Capture the cell that displays the provided text and extract its [x, y] central coordinate. 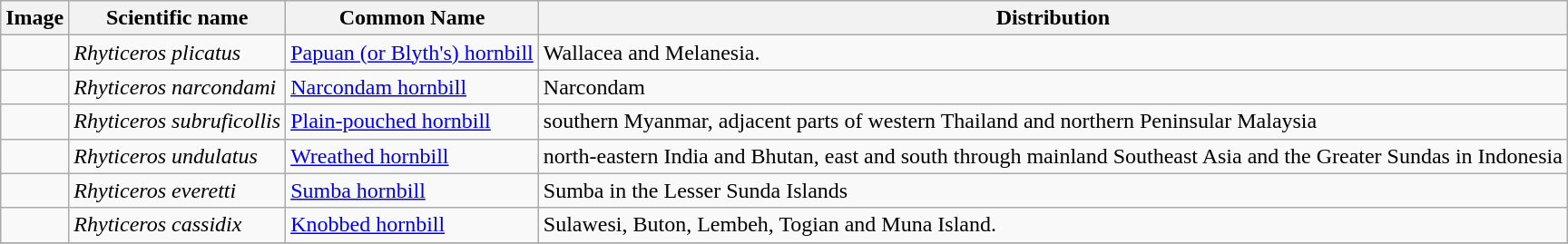
southern Myanmar, adjacent parts of western Thailand and northern Peninsular Malaysia [1053, 122]
Sulawesi, Buton, Lembeh, Togian and Muna Island. [1053, 225]
Distribution [1053, 18]
Common Name [412, 18]
Wallacea and Melanesia. [1053, 53]
Rhyticeros undulatus [178, 156]
Rhyticeros subruficollis [178, 122]
Image [34, 18]
north-eastern India and Bhutan, east and south through mainland Southeast Asia and the Greater Sundas in Indonesia [1053, 156]
Papuan (or Blyth's) hornbill [412, 53]
Scientific name [178, 18]
Sumba in the Lesser Sunda Islands [1053, 190]
Narcondam hornbill [412, 87]
Sumba hornbill [412, 190]
Plain-pouched hornbill [412, 122]
Rhyticeros narcondami [178, 87]
Rhyticeros cassidix [178, 225]
Knobbed hornbill [412, 225]
Rhyticeros plicatus [178, 53]
Rhyticeros everetti [178, 190]
Wreathed hornbill [412, 156]
Narcondam [1053, 87]
